Determine the (x, y) coordinate at the center of the cell enclosing the given text.  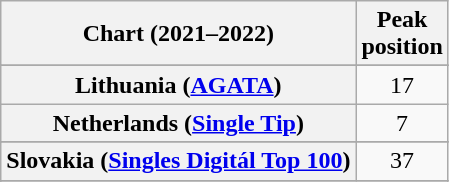
Chart (2021–2022) (178, 34)
Lithuania (AGATA) (178, 85)
Peakposition (402, 34)
37 (402, 161)
7 (402, 123)
17 (402, 85)
Netherlands (Single Tip) (178, 123)
Slovakia (Singles Digitál Top 100) (178, 161)
